Locate the cell with the specified text and output its (X, Y) center coordinate. 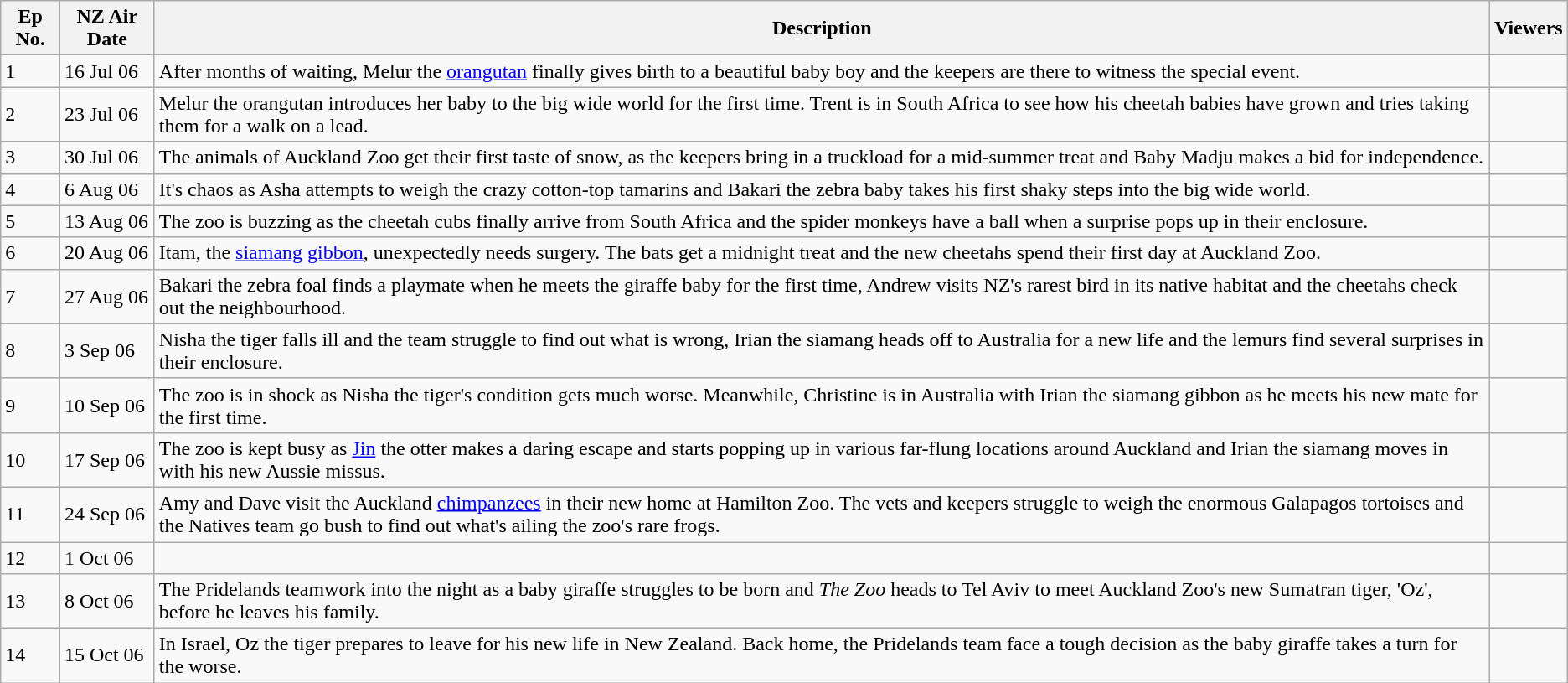
13 (30, 602)
13 Aug 06 (107, 221)
27 Aug 06 (107, 297)
11 (30, 515)
17 Sep 06 (107, 459)
Itam, the siamang gibbon, unexpectedly needs surgery. The bats get a midnight treat and the new cheetahs spend their first day at Auckland Zoo. (822, 253)
Description (822, 28)
1 (30, 71)
1 Oct 06 (107, 557)
30 Jul 06 (107, 158)
2 (30, 114)
10 (30, 459)
8 (30, 350)
15 Oct 06 (107, 655)
10 Sep 06 (107, 406)
20 Aug 06 (107, 253)
7 (30, 297)
After months of waiting, Melur the orangutan finally gives birth to a beautiful baby boy and the keepers are there to witness the special event. (822, 71)
6 (30, 253)
12 (30, 557)
9 (30, 406)
5 (30, 221)
8 Oct 06 (107, 602)
Ep No. (30, 28)
6 Aug 06 (107, 189)
Viewers (1528, 28)
23 Jul 06 (107, 114)
It's chaos as Asha attempts to weigh the crazy cotton-top tamarins and Bakari the zebra baby takes his first shaky steps into the big wide world. (822, 189)
NZ Air Date (107, 28)
14 (30, 655)
4 (30, 189)
16 Jul 06 (107, 71)
3 (30, 158)
24 Sep 06 (107, 515)
3 Sep 06 (107, 350)
